Extract the (x, y) coordinate from the center of the cell holding the provided text.  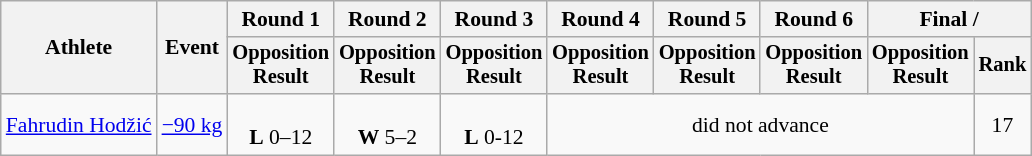
17 (1003, 124)
−90 kg (192, 124)
Round 1 (280, 19)
L 0-12 (494, 124)
did not advance (760, 124)
Event (192, 48)
W 5–2 (388, 124)
Fahrudin Hodžić (79, 124)
Final / (949, 19)
Round 2 (388, 19)
Rank (1003, 66)
Athlete (79, 48)
Round 4 (600, 19)
Round 3 (494, 19)
Round 6 (814, 19)
L 0–12 (280, 124)
Round 5 (708, 19)
